Identify which cell holds the provided text, then report its (x, y) central coordinate. 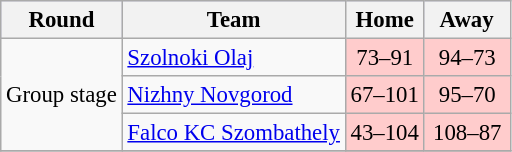
108–87 (467, 133)
Home (384, 20)
Team (234, 20)
Round (62, 20)
43–104 (384, 133)
Away (467, 20)
95–70 (467, 95)
Group stage (62, 96)
Falco KC Szombathely (234, 133)
Nizhny Novgorod (234, 95)
Szolnoki Olaj (234, 58)
94–73 (467, 58)
73–91 (384, 58)
67–101 (384, 95)
